Search for the cell housing the specified text and yield its [X, Y] center coordinate. 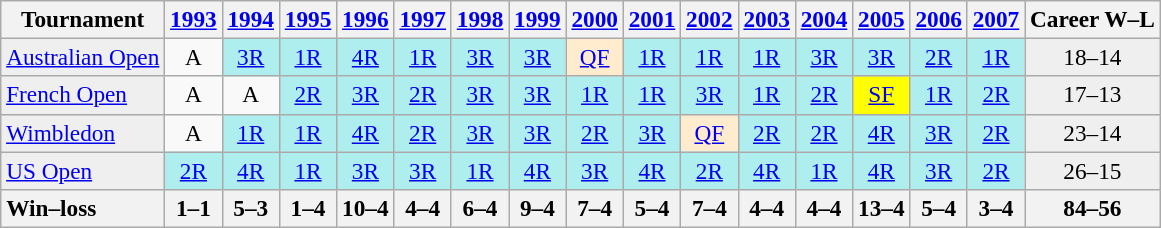
Wimbledon [83, 133]
1993 [194, 19]
1994 [250, 19]
SF [882, 95]
23–14 [1093, 133]
1–1 [194, 208]
Tournament [83, 19]
2004 [824, 19]
1998 [480, 19]
6–4 [480, 208]
Australian Open [83, 57]
5–3 [250, 208]
2002 [710, 19]
2001 [652, 19]
3–4 [996, 208]
84–56 [1093, 208]
Win–loss [83, 208]
9–4 [538, 208]
1999 [538, 19]
1997 [422, 19]
US Open [83, 170]
26–15 [1093, 170]
2003 [766, 19]
French Open [83, 95]
18–14 [1093, 57]
17–13 [1093, 95]
2005 [882, 19]
Career W–L [1093, 19]
2007 [996, 19]
2006 [938, 19]
10–4 [366, 208]
13–4 [882, 208]
1–4 [308, 208]
1995 [308, 19]
2000 [594, 19]
1996 [366, 19]
